Identify which cell holds the provided text, then report its (X, Y) central coordinate. 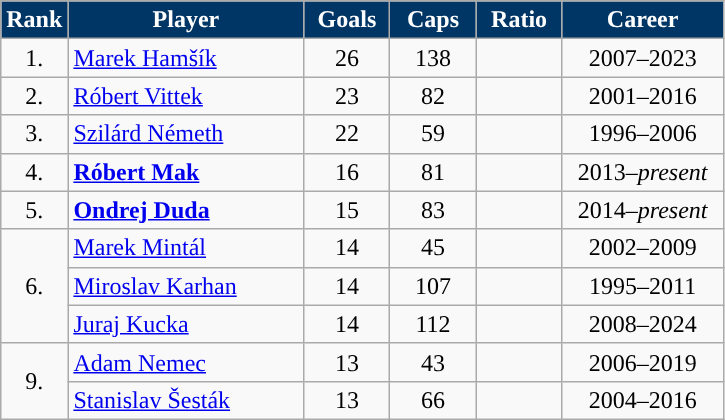
Juraj Kucka (186, 324)
16 (347, 172)
Szilárd Németh (186, 134)
Róbert Mak (186, 172)
83 (433, 210)
2004–2016 (642, 400)
2001–2016 (642, 96)
1996–2006 (642, 134)
Career (642, 20)
6. (34, 286)
26 (347, 58)
Adam Nemec (186, 362)
82 (433, 96)
112 (433, 324)
2007–2023 (642, 58)
4. (34, 172)
22 (347, 134)
66 (433, 400)
Róbert Vittek (186, 96)
45 (433, 248)
Marek Mintál (186, 248)
5. (34, 210)
23 (347, 96)
Ratio (519, 20)
Marek Hamšík (186, 58)
3. (34, 134)
Miroslav Karhan (186, 286)
Ondrej Duda (186, 210)
1. (34, 58)
2008–2024 (642, 324)
138 (433, 58)
43 (433, 362)
81 (433, 172)
Caps (433, 20)
1995–2011 (642, 286)
Player (186, 20)
2006–2019 (642, 362)
2013–present (642, 172)
2002–2009 (642, 248)
Goals (347, 20)
Stanislav Šesták (186, 400)
15 (347, 210)
9. (34, 381)
107 (433, 286)
Rank (34, 20)
2. (34, 96)
2014–present (642, 210)
59 (433, 134)
